Scan for the cell matching the given text and deliver its (X, Y) coordinate at center. 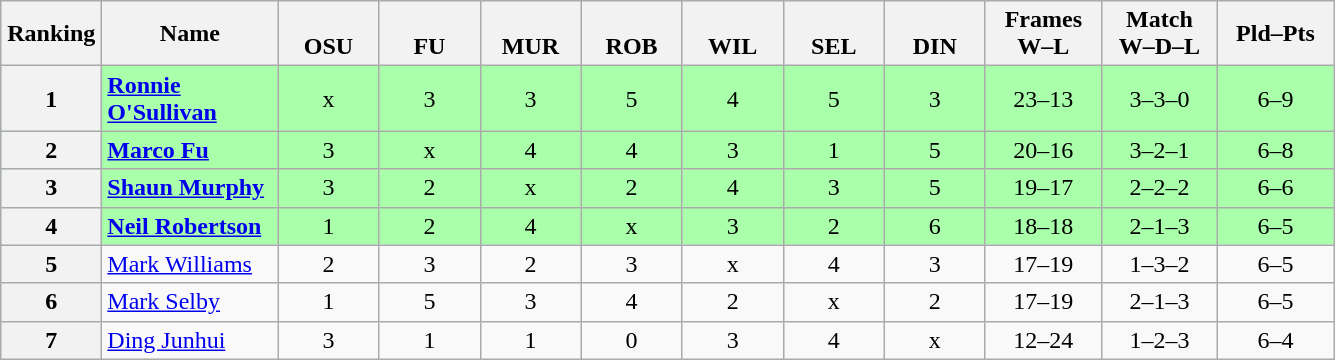
MUR (530, 34)
MatchW–D–L (1159, 34)
0 (632, 340)
1–3–2 (1159, 264)
Name (190, 34)
Neil Robertson (190, 226)
OSU (328, 34)
DIN (934, 34)
Mark Williams (190, 264)
Marco Fu (190, 150)
ROB (632, 34)
6–4 (1275, 340)
20–16 (1043, 150)
FU (430, 34)
1–2–3 (1159, 340)
12–24 (1043, 340)
Ding Junhui (190, 340)
SEL (834, 34)
6–6 (1275, 188)
3–2–1 (1159, 150)
6–9 (1275, 98)
19–17 (1043, 188)
7 (52, 340)
3–3–0 (1159, 98)
2–2–2 (1159, 188)
WIL (732, 34)
18–18 (1043, 226)
Mark Selby (190, 302)
Shaun Murphy (190, 188)
23–13 (1043, 98)
Ronnie O'Sullivan (190, 98)
Pld–Pts (1275, 34)
6–8 (1275, 150)
Ranking (52, 34)
FramesW–L (1043, 34)
